Determine the [X, Y] coordinate at the center of the cell enclosing the given text.  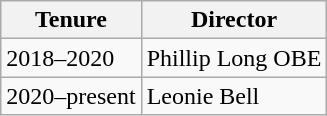
Tenure [71, 20]
Leonie Bell [234, 96]
2020–present [71, 96]
Phillip Long OBE [234, 58]
2018–2020 [71, 58]
Director [234, 20]
